Find where the given text appears and provide that cell's center as (X, Y) coordinate. 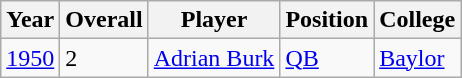
QB (327, 58)
Baylor (418, 58)
College (418, 20)
Year (30, 20)
1950 (30, 58)
Overall (104, 20)
Adrian Burk (214, 58)
Player (214, 20)
2 (104, 58)
Position (327, 20)
